Return [x, y] of the center of cell containing provided text 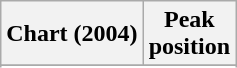
Peakposition [189, 34]
Chart (2004) [72, 34]
